Capture the cell that displays the provided text and extract its [x, y] central coordinate. 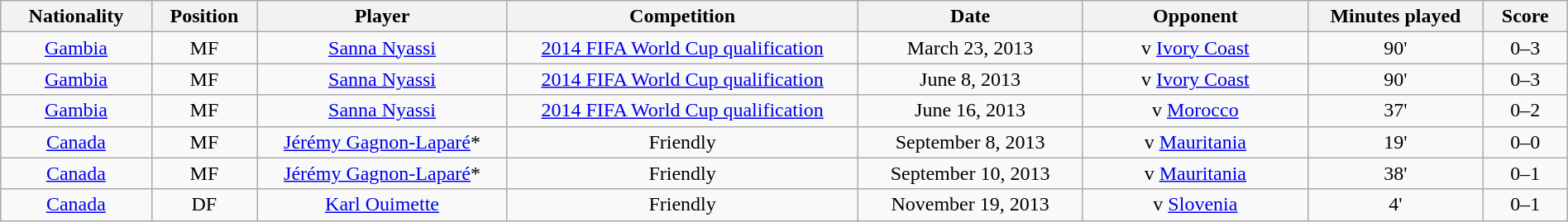
4' [1396, 205]
DF [204, 205]
38' [1396, 173]
37' [1396, 111]
Karl Ouimette [382, 205]
November 19, 2013 [970, 205]
0–2 [1525, 111]
Minutes played [1396, 17]
September 8, 2013 [970, 142]
September 10, 2013 [970, 173]
Score [1525, 17]
Opponent [1195, 17]
19' [1396, 142]
June 8, 2013 [970, 79]
v Morocco [1195, 111]
0–0 [1525, 142]
Date [970, 17]
Player [382, 17]
Position [204, 17]
June 16, 2013 [970, 111]
Nationality [76, 17]
v Slovenia [1195, 205]
March 23, 2013 [970, 48]
Competition [682, 17]
